Detect which cell encompasses the target text, then output its [X, Y] center coordinate. 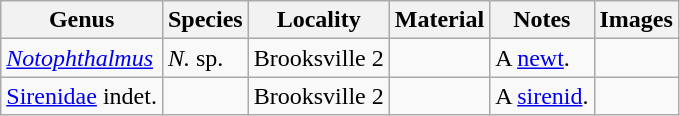
A sirenid. [542, 96]
Locality [318, 20]
Images [636, 20]
Notes [542, 20]
A newt. [542, 58]
Material [439, 20]
N. sp. [205, 58]
Species [205, 20]
Genus [82, 20]
Sirenidae indet. [82, 96]
Notophthalmus [82, 58]
